Find where the given text appears and provide that cell's center as [x, y] coordinate. 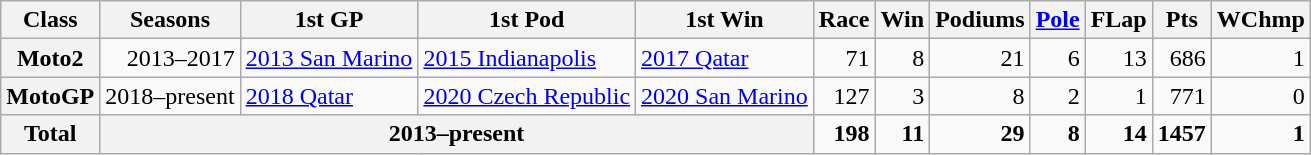
13 [1118, 58]
Moto2 [50, 58]
Podiums [980, 20]
Race [844, 20]
Win [902, 20]
Total [50, 134]
6 [1058, 58]
2018–present [170, 96]
Seasons [170, 20]
2013–2017 [170, 58]
2013 San Marino [329, 58]
3 [902, 96]
1st GP [329, 20]
2015 Indianapolis [527, 58]
Class [50, 20]
771 [1182, 96]
686 [1182, 58]
14 [1118, 134]
0 [1260, 96]
2020 San Marino [725, 96]
2013–present [457, 134]
11 [902, 134]
2020 Czech Republic [527, 96]
71 [844, 58]
198 [844, 134]
1457 [1182, 134]
Pts [1182, 20]
2018 Qatar [329, 96]
127 [844, 96]
Pole [1058, 20]
21 [980, 58]
2 [1058, 96]
WChmp [1260, 20]
1st Pod [527, 20]
FLap [1118, 20]
29 [980, 134]
1st Win [725, 20]
MotoGP [50, 96]
2017 Qatar [725, 58]
